Return the (X, Y) coordinate for the center point of the cell that contains the specified text.  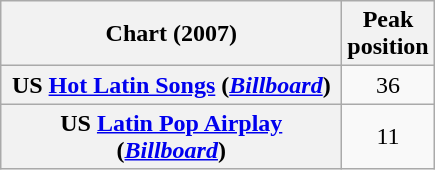
36 (388, 85)
US Hot Latin Songs (Billboard) (172, 85)
US Latin Pop Airplay (Billboard) (172, 136)
Peakposition (388, 34)
11 (388, 136)
Chart (2007) (172, 34)
